Scan for the cell matching the given text and deliver its (x, y) coordinate at center. 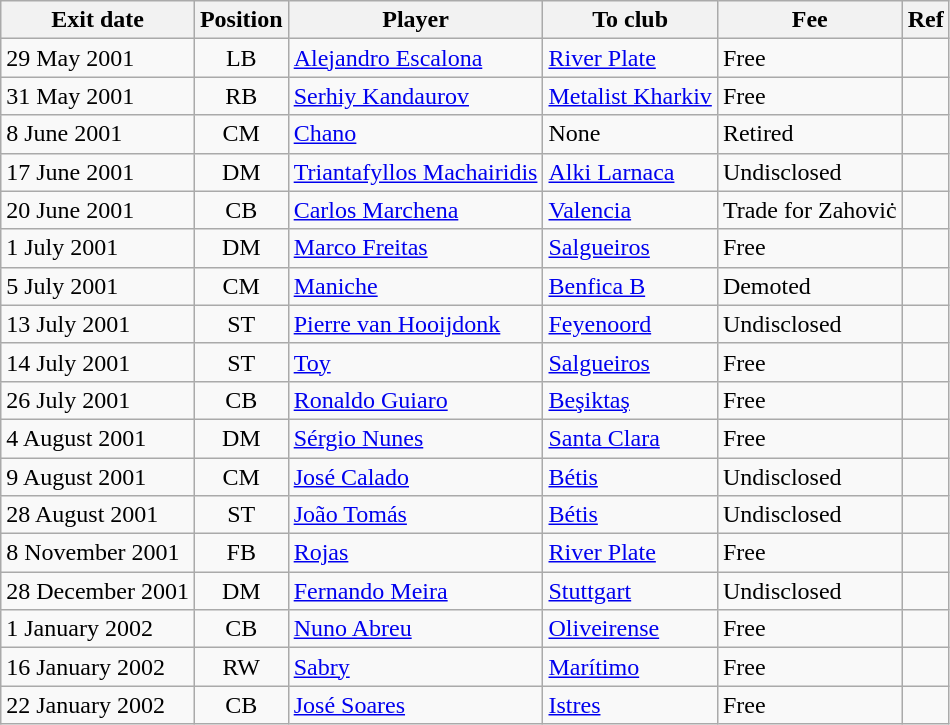
9 August 2001 (98, 477)
28 December 2001 (98, 591)
8 June 2001 (98, 134)
RB (241, 96)
Exit date (98, 20)
Serhiy Kandaurov (416, 96)
22 January 2002 (98, 705)
Triantafyllos Machairidis (416, 172)
Marco Freitas (416, 248)
Chano (416, 134)
14 July 2001 (98, 362)
RW (241, 667)
1 January 2002 (98, 629)
José Soares (416, 705)
8 November 2001 (98, 553)
31 May 2001 (98, 96)
Metalist Kharkiv (630, 96)
To club (630, 20)
Sabry (416, 667)
Nuno Abreu (416, 629)
Oliveirense (630, 629)
Valencia (630, 210)
Rojas (416, 553)
1 July 2001 (98, 248)
17 June 2001 (98, 172)
Demoted (810, 286)
FB (241, 553)
Fernando Meira (416, 591)
5 July 2001 (98, 286)
Maniche (416, 286)
Ronaldo Guiaro (416, 400)
Position (241, 20)
Benfica B (630, 286)
Ref (926, 20)
29 May 2001 (98, 58)
Stuttgart (630, 591)
LB (241, 58)
None (630, 134)
Fee (810, 20)
Alejandro Escalona (416, 58)
Sérgio Nunes (416, 438)
16 January 2002 (98, 667)
Istres (630, 705)
Feyenoord (630, 324)
Pierre van Hooijdonk (416, 324)
Marítimo (630, 667)
20 June 2001 (98, 210)
José Calado (416, 477)
João Tomás (416, 515)
Player (416, 20)
Alki Larnaca (630, 172)
Carlos Marchena (416, 210)
28 August 2001 (98, 515)
Retired (810, 134)
Santa Clara (630, 438)
Toy (416, 362)
26 July 2001 (98, 400)
4 August 2001 (98, 438)
Trade for Zahoviċ (810, 210)
13 July 2001 (98, 324)
Beşiktaş (630, 400)
